Detect which cell encompasses the target text, then output its [X, Y] center coordinate. 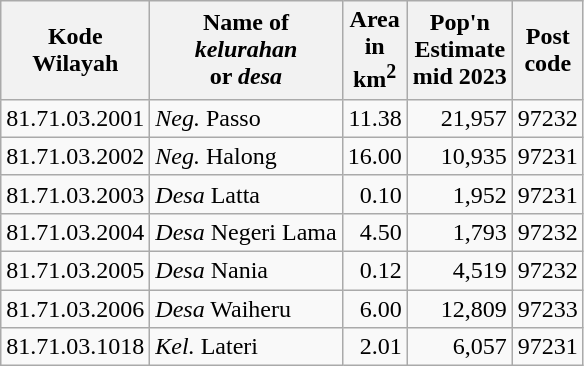
0.10 [374, 194]
6.00 [374, 309]
81.71.03.2004 [76, 232]
1,952 [460, 194]
81.71.03.2006 [76, 309]
2.01 [374, 347]
Name ofkelurahanor desa [246, 50]
81.71.03.2002 [76, 156]
97233 [548, 309]
6,057 [460, 347]
81.71.03.2003 [76, 194]
16.00 [374, 156]
81.71.03.2005 [76, 271]
11.38 [374, 118]
81.71.03.2001 [76, 118]
10,935 [460, 156]
Neg. Passo [246, 118]
Pop'nEstimatemid 2023 [460, 50]
Kode Wilayah [76, 50]
Desa Waiheru [246, 309]
1,793 [460, 232]
Desa Nania [246, 271]
21,957 [460, 118]
Desa Latta [246, 194]
Area inkm2 [374, 50]
Postcode [548, 50]
12,809 [460, 309]
4.50 [374, 232]
Neg. Halong [246, 156]
0.12 [374, 271]
4,519 [460, 271]
81.71.03.1018 [76, 347]
Kel. Lateri [246, 347]
Desa Negeri Lama [246, 232]
